For the text-containing cell, return its midpoint in (x, y) coordinate format. 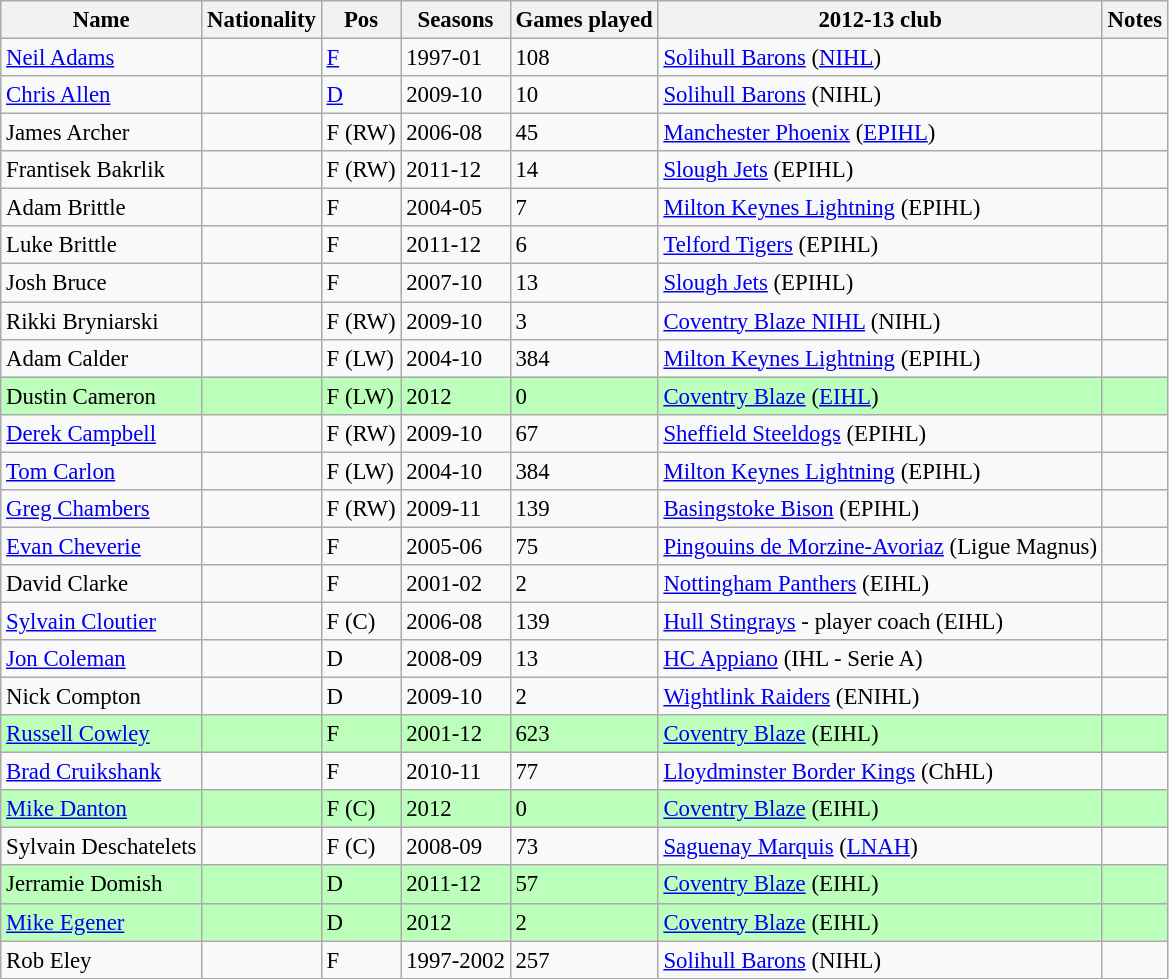
Nick Compton (102, 697)
75 (584, 546)
2001-12 (456, 734)
Adam Brittle (102, 208)
6 (584, 245)
David Clarke (102, 584)
77 (584, 772)
Russell Cowley (102, 734)
2007-10 (456, 283)
Sylvain Cloutier (102, 621)
623 (584, 734)
Games played (584, 20)
Greg Chambers (102, 509)
Luke Brittle (102, 245)
Pingouins de Morzine-Avoriaz (Ligue Magnus) (880, 546)
Evan Cheverie (102, 546)
67 (584, 433)
Frantisek Bakrlik (102, 170)
Coventry Blaze NIHL (NIHL) (880, 321)
Jerramie Domish (102, 885)
Seasons (456, 20)
73 (584, 847)
Dustin Cameron (102, 396)
2001-02 (456, 584)
57 (584, 885)
Mike Egener (102, 922)
Name (102, 20)
James Archer (102, 133)
Rikki Bryniarski (102, 321)
3 (584, 321)
108 (584, 58)
HC Appiano (IHL - Serie A) (880, 659)
Jon Coleman (102, 659)
Nationality (262, 20)
Nottingham Panthers (EIHL) (880, 584)
45 (584, 133)
Hull Stingrays - player coach (EIHL) (880, 621)
Neil Adams (102, 58)
10 (584, 95)
1997-01 (456, 58)
2012-13 club (880, 20)
7 (584, 208)
Notes (1134, 20)
Sylvain Deschatelets (102, 847)
Manchester Phoenix (EPIHL) (880, 133)
Sheffield Steeldogs (EPIHL) (880, 433)
2009-11 (456, 509)
Pos (361, 20)
Josh Bruce (102, 283)
Mike Danton (102, 809)
2004-05 (456, 208)
Tom Carlon (102, 471)
Brad Cruikshank (102, 772)
Telford Tigers (EPIHL) (880, 245)
Adam Calder (102, 358)
Basingstoke Bison (EPIHL) (880, 509)
2005-06 (456, 546)
14 (584, 170)
Lloydminster Border Kings (ChHL) (880, 772)
1997-2002 (456, 960)
Rob Eley (102, 960)
Wightlink Raiders (ENIHL) (880, 697)
Saguenay Marquis (LNAH) (880, 847)
257 (584, 960)
Derek Campbell (102, 433)
2010-11 (456, 772)
Chris Allen (102, 95)
